Return the [X, Y] coordinate for the center point of the cell that contains the specified text.  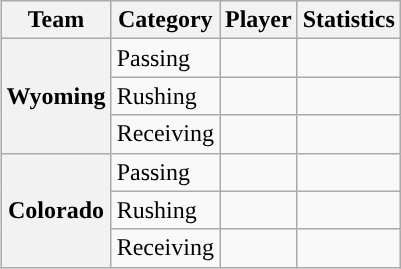
Colorado [56, 210]
Category [165, 20]
Team [56, 20]
Player [259, 20]
Wyoming [56, 96]
Statistics [348, 20]
